Search for the cell housing the specified text and yield its (X, Y) center coordinate. 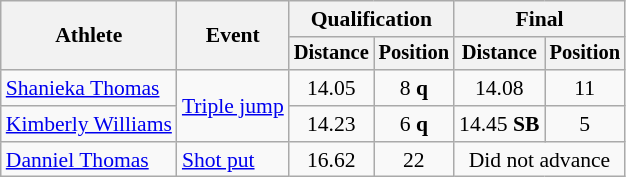
14.08 (500, 88)
Triple jump (233, 106)
Event (233, 36)
6 q (414, 124)
14.45 SB (500, 124)
Kimberly Williams (89, 124)
14.05 (332, 88)
Qualification (372, 19)
11 (585, 88)
14.23 (332, 124)
Athlete (89, 36)
8 q (414, 88)
5 (585, 124)
Final (540, 19)
Shanieka Thomas (89, 88)
